Provide the [x, y] coordinate of the cell's center where the given text is located.  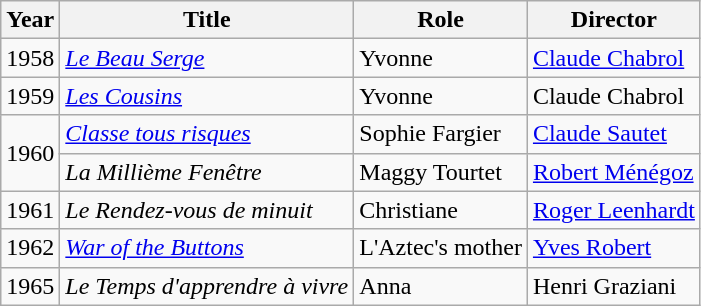
Le Temps d'apprendre à vivre [207, 286]
1960 [30, 153]
Robert Ménégoz [614, 172]
Roger Leenhardt [614, 210]
Yves Robert [614, 248]
L'Aztec's mother [441, 248]
Anna [441, 286]
Role [441, 20]
Title [207, 20]
Director [614, 20]
Maggy Tourtet [441, 172]
1958 [30, 58]
War of the Buttons [207, 248]
Christiane [441, 210]
Classe tous risques [207, 134]
1959 [30, 96]
La Millième Fenêtre [207, 172]
Le Beau Serge [207, 58]
Le Rendez-vous de minuit [207, 210]
Henri Graziani [614, 286]
1961 [30, 210]
Sophie Fargier [441, 134]
Claude Sautet [614, 134]
1962 [30, 248]
1965 [30, 286]
Les Cousins [207, 96]
Year [30, 20]
